Output the [x, y] coordinate of the center of the cell containing the given text.  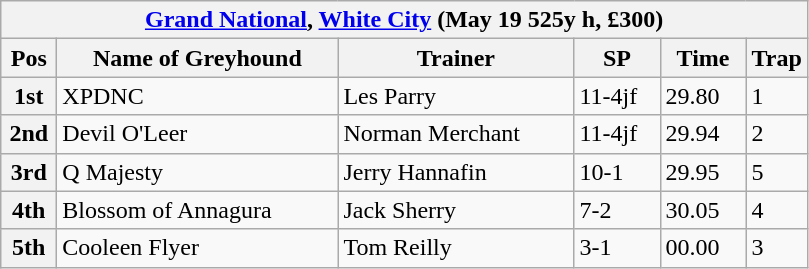
3 [776, 248]
Trainer [456, 58]
XPDNC [198, 96]
Blossom of Annagura [198, 210]
5th [29, 248]
10-1 [617, 172]
3-1 [617, 248]
2 [776, 134]
7-2 [617, 210]
Devil O'Leer [198, 134]
29.94 [703, 134]
29.95 [703, 172]
Norman Merchant [456, 134]
Trap [776, 58]
Grand National, White City (May 19 525y h, £300) [404, 20]
3rd [29, 172]
Pos [29, 58]
29.80 [703, 96]
1st [29, 96]
Time [703, 58]
4 [776, 210]
30.05 [703, 210]
SP [617, 58]
Cooleen Flyer [198, 248]
2nd [29, 134]
4th [29, 210]
00.00 [703, 248]
Jerry Hannafin [456, 172]
Q Majesty [198, 172]
1 [776, 96]
Les Parry [456, 96]
Name of Greyhound [198, 58]
5 [776, 172]
Tom Reilly [456, 248]
Jack Sherry [456, 210]
